Pinpoint the cell where the given text exists, returning its (x, y) midpoint coordinate. 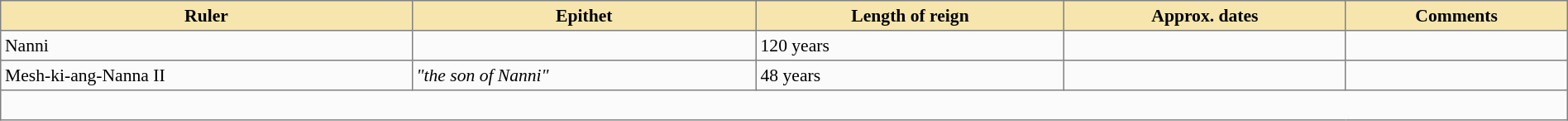
Epithet (584, 16)
48 years (910, 75)
"the son of Nanni" (584, 75)
Mesh-ki-ang-Nanna II (207, 75)
120 years (910, 46)
Length of reign (910, 16)
Comments (1456, 16)
Nanni (207, 46)
Approx. dates (1205, 16)
Ruler (207, 16)
